Detect which cell encompasses the target text, then output its [x, y] center coordinate. 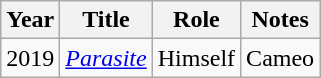
Role [196, 20]
Parasite [106, 58]
Cameo [280, 58]
Himself [196, 58]
Title [106, 20]
Notes [280, 20]
2019 [30, 58]
Year [30, 20]
